Output the (X, Y) coordinate of the center of the cell containing the given text.  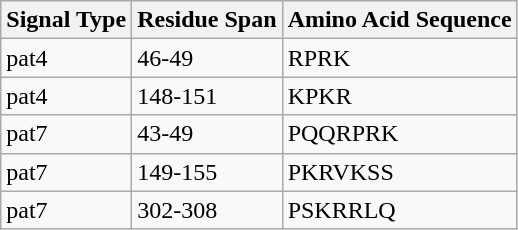
302-308 (207, 210)
RPRK (400, 58)
Signal Type (66, 20)
KPKR (400, 96)
Residue Span (207, 20)
149-155 (207, 172)
43-49 (207, 134)
PQQRPRK (400, 134)
148-151 (207, 96)
46-49 (207, 58)
Amino Acid Sequence (400, 20)
PSKRRLQ (400, 210)
PKRVKSS (400, 172)
